Return the [X, Y] coordinate for the center point of the cell that contains the specified text.  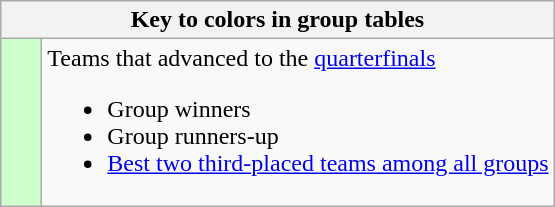
Teams that advanced to the quarterfinalsGroup winnersGroup runners-upBest two third-placed teams among all groups [298, 122]
Key to colors in group tables [278, 20]
